Find where the given text appears and provide that cell's center as (x, y) coordinate. 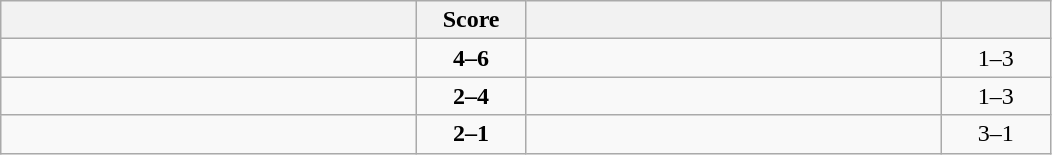
Score (472, 20)
3–1 (996, 134)
4–6 (472, 58)
2–1 (472, 134)
2–4 (472, 96)
